Locate the cell with the specified text and output its (x, y) center coordinate. 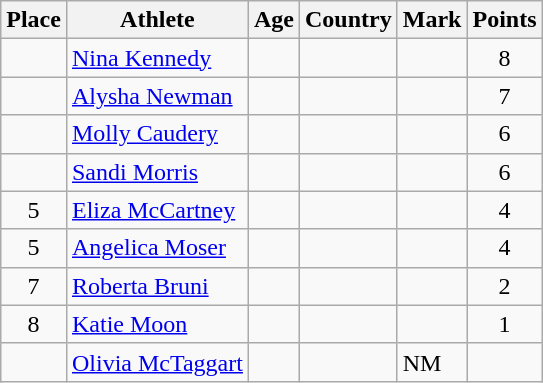
Athlete (157, 20)
Sandi Morris (157, 172)
1 (504, 324)
Molly Caudery (157, 134)
Olivia McTaggart (157, 362)
Mark (432, 20)
Eliza McCartney (157, 210)
Roberta Bruni (157, 286)
Katie Moon (157, 324)
Angelica Moser (157, 248)
Nina Kennedy (157, 58)
2 (504, 286)
Country (348, 20)
Age (274, 20)
Alysha Newman (157, 96)
Place (34, 20)
NM (432, 362)
Points (504, 20)
